From the cell containing the given text, extract its center point as [X, Y] coordinate. 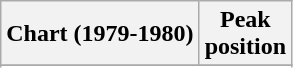
Peakposition [245, 34]
Chart (1979-1980) [100, 34]
